Return [x, y] of the center of cell containing provided text 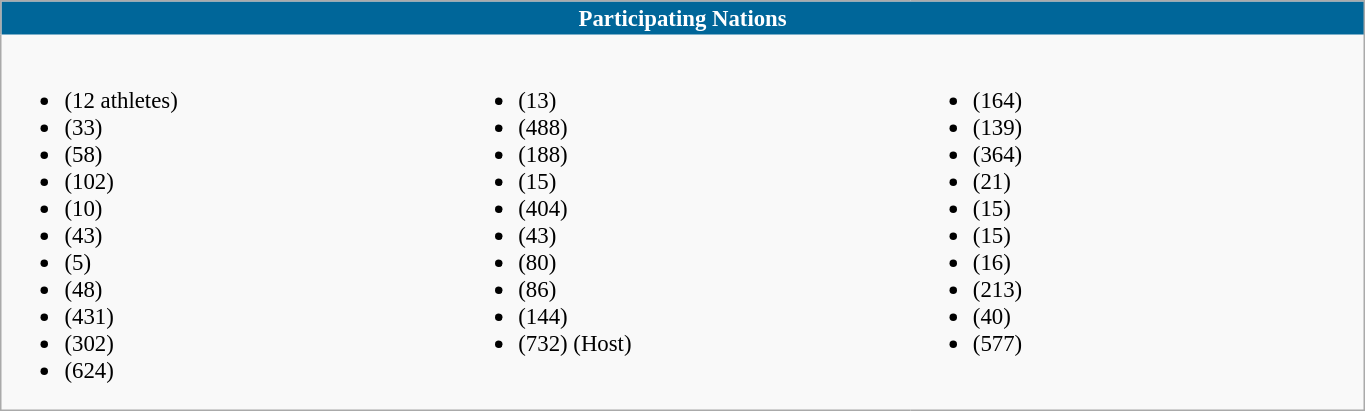
Participating Nations [683, 18]
(12 athletes) (33) (58) (102) (10) (43) (5) (48) (431) (302) (624) [228, 222]
(164) (139) (364) (21) (15) (15) (16) (213) (40) (577) [1138, 222]
(13) (488) (188) (15) (404) (43) (80) (86) (144) (732) (Host) [682, 222]
